Return (x, y) of the center of cell containing provided text 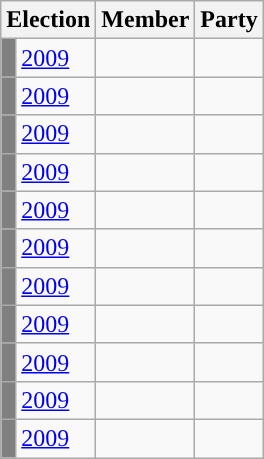
Member (146, 20)
Election (48, 20)
Party (229, 20)
